Determine the [X, Y] coordinate at the center of the cell enclosing the given text.  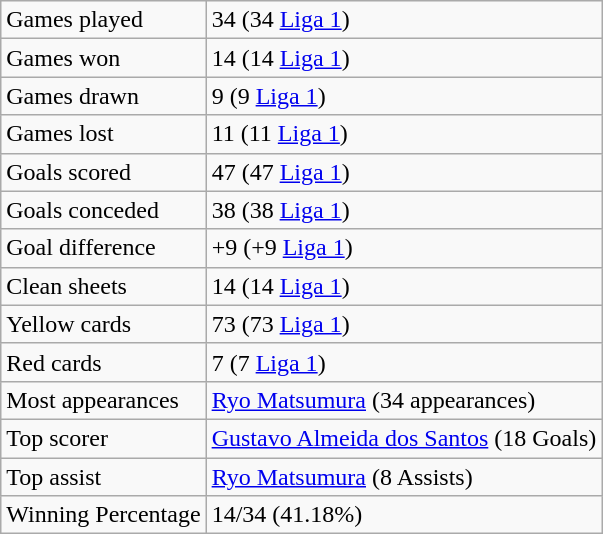
Goals conceded [104, 210]
9 (9 Liga 1) [404, 96]
Winning Percentage [104, 515]
Games drawn [104, 96]
11 (11 Liga 1) [404, 134]
Games lost [104, 134]
7 (7 Liga 1) [404, 362]
Top assist [104, 477]
Ryo Matsumura (8 Assists) [404, 477]
Goals scored [104, 172]
Games played [104, 20]
14/34 (41.18%) [404, 515]
47 (47 Liga 1) [404, 172]
Clean sheets [104, 286]
Ryo Matsumura (34 appearances) [404, 400]
Yellow cards [104, 324]
Top scorer [104, 438]
34 (34 Liga 1) [404, 20]
Red cards [104, 362]
Games won [104, 58]
Gustavo Almeida dos Santos (18 Goals) [404, 438]
+9 (+9 Liga 1) [404, 248]
73 (73 Liga 1) [404, 324]
Most appearances [104, 400]
Goal difference [104, 248]
38 (38 Liga 1) [404, 210]
